Extract the (X, Y) coordinate from the center of the cell holding the provided text.  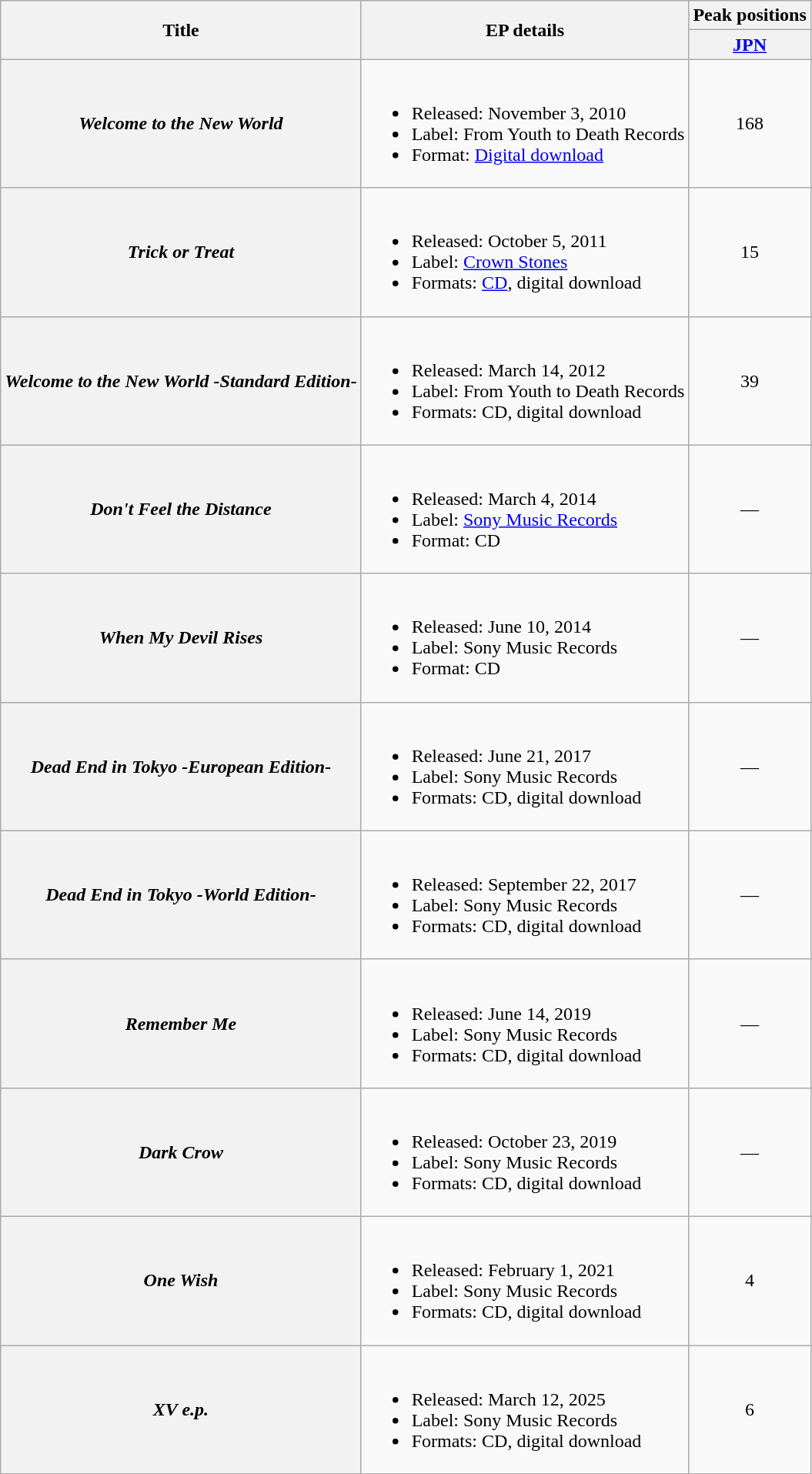
Released: June 14, 2019Label: Sony Music RecordsFormats: CD, digital download (525, 1024)
Don't Feel the Distance (181, 510)
4 (750, 1281)
EP details (525, 30)
Released: September 22, 2017Label: Sony Music RecordsFormats: CD, digital download (525, 894)
Released: October 5, 2011Label: Crown StonesFormats: CD, digital download (525, 252)
15 (750, 252)
XV e.p. (181, 1410)
Dark Crow (181, 1151)
When My Devil Rises (181, 637)
Released: March 4, 2014Label: Sony Music RecordsFormat: CD (525, 510)
Released: March 14, 2012Label: From Youth to Death RecordsFormats: CD, digital download (525, 380)
Welcome to the New World -Standard Edition- (181, 380)
39 (750, 380)
JPN (750, 45)
Released: June 21, 2017Label: Sony Music RecordsFormats: CD, digital download (525, 767)
Title (181, 30)
One Wish (181, 1281)
Remember Me (181, 1024)
Released: February 1, 2021Label: Sony Music RecordsFormats: CD, digital download (525, 1281)
Dead End in Tokyo -European Edition- (181, 767)
Dead End in Tokyo -World Edition- (181, 894)
Released: March 12, 2025Label: Sony Music RecordsFormats: CD, digital download (525, 1410)
Peak positions (750, 15)
168 (750, 123)
6 (750, 1410)
Welcome to the New World (181, 123)
Released: June 10, 2014Label: Sony Music RecordsFormat: CD (525, 637)
Released: November 3, 2010Label: From Youth to Death RecordsFormat: Digital download (525, 123)
Released: October 23, 2019Label: Sony Music RecordsFormats: CD, digital download (525, 1151)
Trick or Treat (181, 252)
